Provide the [x, y] coordinate of the cell's center where the given text is located.  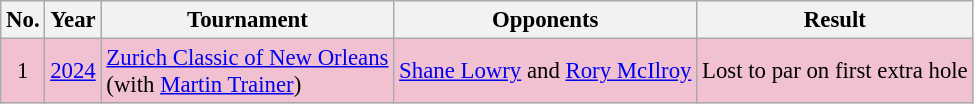
No. [23, 20]
Shane Lowry and Rory McIlroy [546, 72]
Year [73, 20]
Tournament [248, 20]
Lost to par on first extra hole [835, 72]
Zurich Classic of New Orleans(with Martin Trainer) [248, 72]
1 [23, 72]
Result [835, 20]
Opponents [546, 20]
2024 [73, 72]
